Determine the [X, Y] coordinate at the center of the cell enclosing the given text.  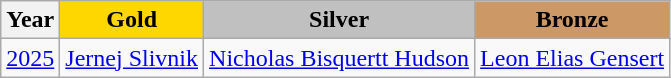
Nicholas Bisquertt Hudson [340, 58]
Silver [340, 20]
Jernej Slivnik [132, 58]
Leon Elias Gensert [572, 58]
Year [30, 20]
Gold [132, 20]
Bronze [572, 20]
2025 [30, 58]
